Capture the cell that displays the provided text and extract its [x, y] central coordinate. 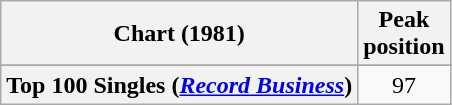
Chart (1981) [180, 34]
Top 100 Singles (Record Business) [180, 85]
Peakposition [404, 34]
97 [404, 85]
